From the cell containing the given text, extract its center point as (X, Y) coordinate. 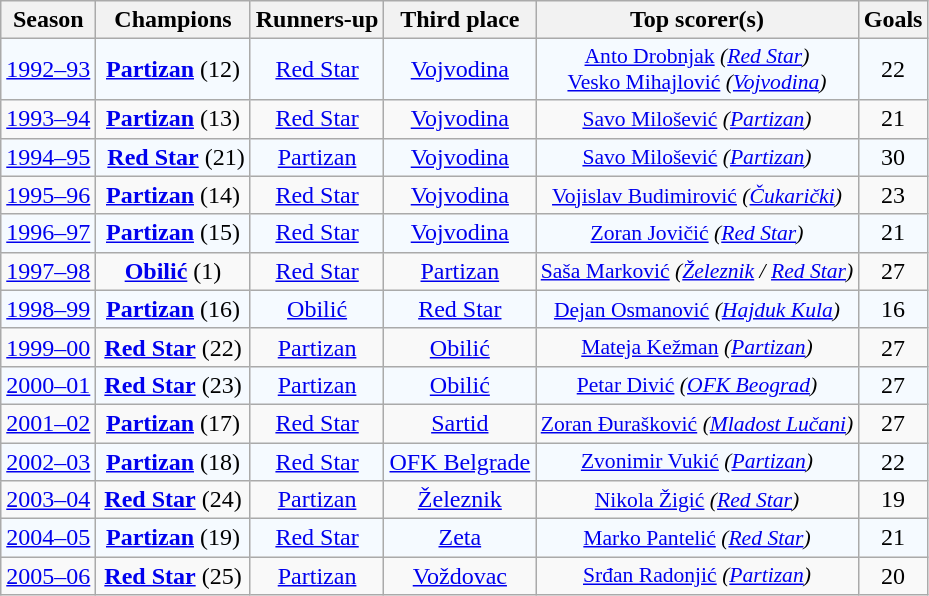
Runners-up (317, 20)
Srđan Radonjić (Partizan) (698, 576)
Top scorer(s) (698, 20)
Partizan (17) (173, 423)
Mateja Kežman (Partizan) (698, 347)
30 (893, 157)
Partizan (19) (173, 538)
Goals (893, 20)
Red Star (25) (173, 576)
Sartid (460, 423)
Vojislav Budimirović (Čukarički) (698, 195)
Petar Divić (OFK Beograd) (698, 385)
Zoran Jovičić (Red Star) (698, 233)
2001–02 (48, 423)
Zvonimir Vukić (Partizan) (698, 461)
23 (893, 195)
Obilić (1) (173, 271)
Partizan (13) (173, 119)
Partizan (14) (173, 195)
Champions (173, 20)
Železnik (460, 500)
Red Star (21) (173, 157)
Red Star (22) (173, 347)
1992–93 (48, 70)
Partizan (15) (173, 233)
1999–00 (48, 347)
1994–95 (48, 157)
1993–94 (48, 119)
Third place (460, 20)
Red Star (24) (173, 500)
20 (893, 576)
2005–06 (48, 576)
Red Star (23) (173, 385)
Nikola Žigić (Red Star) (698, 500)
1997–98 (48, 271)
1995–96 (48, 195)
2004–05 (48, 538)
Partizan (12) (173, 70)
Zoran Đurašković (Mladost Lučani) (698, 423)
1998–99 (48, 309)
Marko Pantelić (Red Star) (698, 538)
Partizan (16) (173, 309)
Partizan (18) (173, 461)
Dejan Osmanović (Hajduk Kula) (698, 309)
Anto Drobnjak (Red Star)Vesko Mihajlović (Vojvodina) (698, 70)
19 (893, 500)
2003–04 (48, 500)
Season (48, 20)
2000–01 (48, 385)
1996–97 (48, 233)
16 (893, 309)
Saša Marković (Železnik / Red Star) (698, 271)
Voždovac (460, 576)
Zeta (460, 538)
2002–03 (48, 461)
OFK Belgrade (460, 461)
